Extract the (x, y) coordinate from the center of the cell holding the provided text.  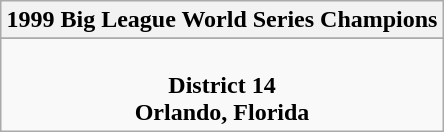
1999 Big League World Series Champions (222, 20)
District 14 Orlando, Florida (222, 85)
